Pinpoint the cell where the given text exists, returning its (X, Y) midpoint coordinate. 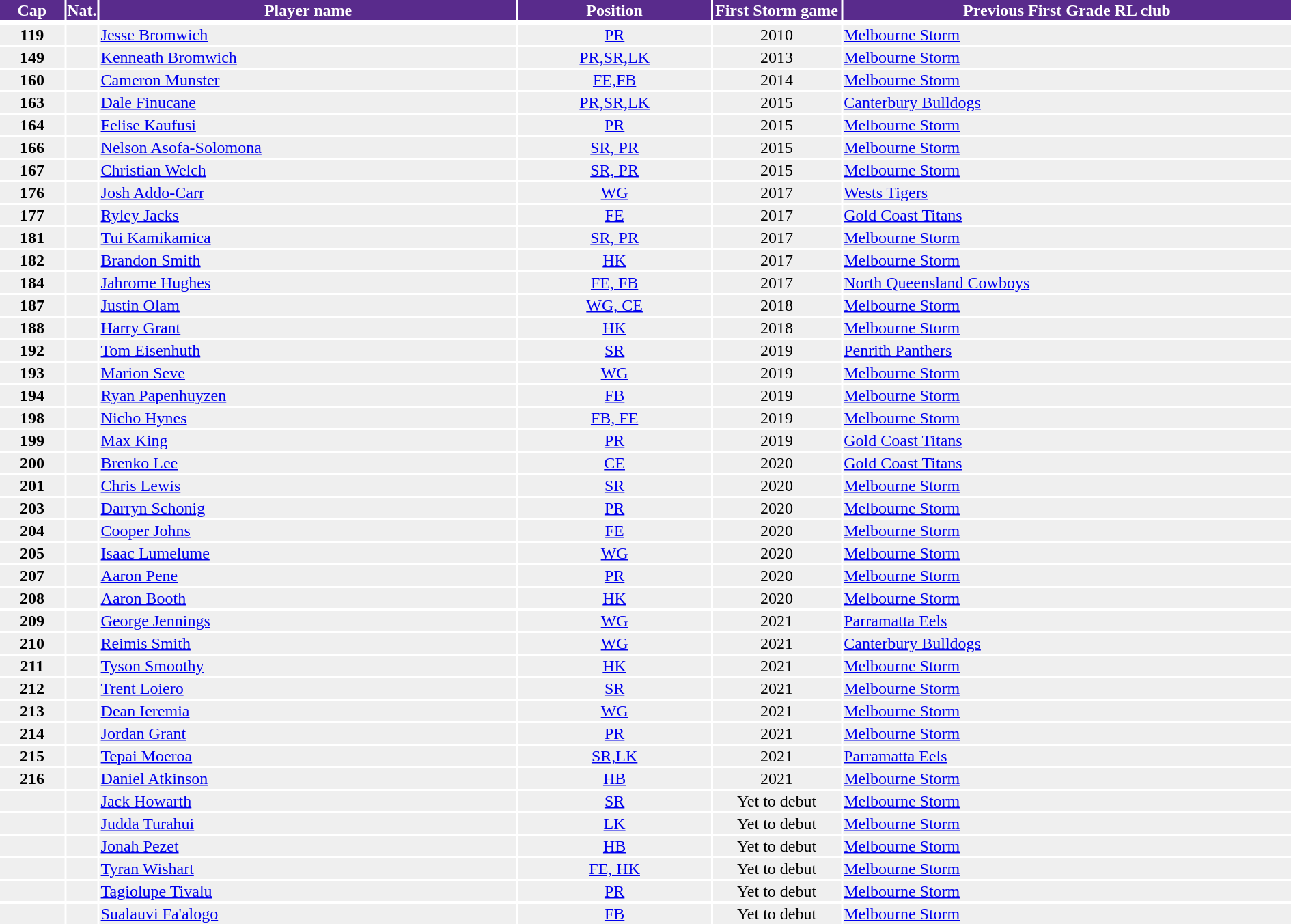
Dale Finucane (308, 102)
Cooper Johns (308, 531)
Chris Lewis (308, 486)
Nat. (82, 10)
Wests Tigers (1067, 193)
Jonah Pezet (308, 846)
Judda Turahui (308, 824)
187 (32, 305)
Reimis Smith (308, 643)
FE,FB (615, 80)
207 (32, 576)
Penrith Panthers (1067, 350)
Felise Kaufusi (308, 125)
Previous First Grade RL club (1067, 10)
Daniel Atkinson (308, 779)
182 (32, 260)
160 (32, 80)
2010 (777, 35)
199 (32, 440)
Isaac Lumelume (308, 553)
Marion Seve (308, 373)
Ryley Jacks (308, 215)
Trent Loiero (308, 688)
Brenko Lee (308, 463)
184 (32, 283)
Darryn Schonig (308, 508)
164 (32, 125)
Brandon Smith (308, 260)
Nicho Hynes (308, 418)
Tepai Moeroa (308, 756)
176 (32, 193)
George Jennings (308, 621)
WG, CE (615, 305)
216 (32, 779)
Tyran Wishart (308, 869)
214 (32, 733)
208 (32, 598)
North Queensland Cowboys (1067, 283)
SR,LK (615, 756)
Jack Howarth (308, 801)
FE, FB (615, 283)
166 (32, 148)
188 (32, 328)
Kenneath Bromwich (308, 57)
212 (32, 688)
200 (32, 463)
Tyson Smoothy (308, 666)
Position (615, 10)
2014 (777, 80)
CE (615, 463)
LK (615, 824)
201 (32, 486)
Jesse Bromwich (308, 35)
Josh Addo-Carr (308, 193)
192 (32, 350)
Cameron Munster (308, 80)
Aaron Pene (308, 576)
FE, HK (615, 869)
2013 (777, 57)
215 (32, 756)
211 (32, 666)
181 (32, 238)
193 (32, 373)
Dean Ieremia (308, 711)
First Storm game (777, 10)
177 (32, 215)
203 (32, 508)
Ryan Papenhuyzen (308, 395)
163 (32, 102)
Harry Grant (308, 328)
Christian Welch (308, 170)
198 (32, 418)
FB, FE (615, 418)
Sualauvi Fa'alogo (308, 914)
205 (32, 553)
Tagiolupe Tivalu (308, 891)
Player name (308, 10)
Jahrome Hughes (308, 283)
Max King (308, 440)
Cap (32, 10)
213 (32, 711)
204 (32, 531)
209 (32, 621)
Justin Olam (308, 305)
Jordan Grant (308, 733)
210 (32, 643)
Tui Kamikamica (308, 238)
149 (32, 57)
Tom Eisenhuth (308, 350)
Aaron Booth (308, 598)
119 (32, 35)
167 (32, 170)
194 (32, 395)
Nelson Asofa-Solomona (308, 148)
